For the text-containing cell, return its midpoint in [X, Y] coordinate format. 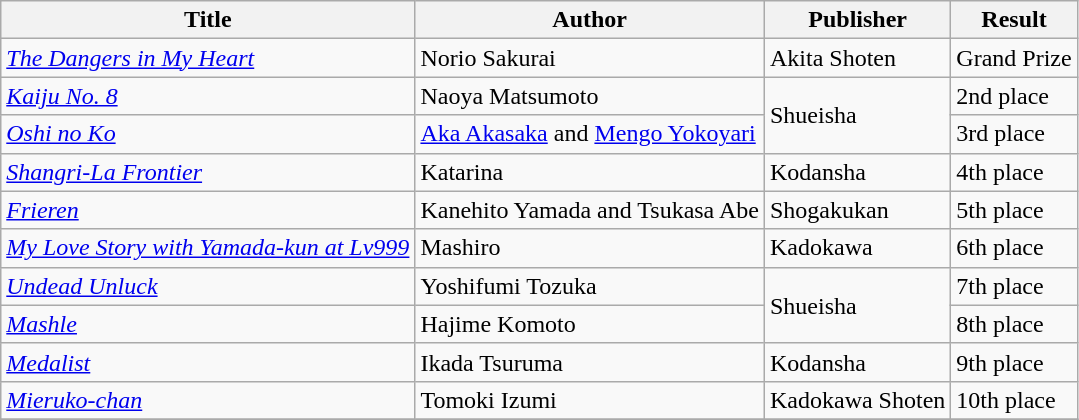
Grand Prize [1014, 58]
Kadokawa Shoten [857, 400]
Mieruko-chan [208, 400]
Norio Sakurai [590, 58]
Medalist [208, 362]
Shangri-La Frontier [208, 172]
3rd place [1014, 134]
Shogakukan [857, 210]
9th place [1014, 362]
My Love Story with Yamada-kun at Lv999 [208, 248]
10th place [1014, 400]
Akita Shoten [857, 58]
Ikada Tsuruma [590, 362]
Katarina [590, 172]
Author [590, 20]
Yoshifumi Tozuka [590, 286]
Mashle [208, 324]
Title [208, 20]
6th place [1014, 248]
Tomoki Izumi [590, 400]
The Dangers in My Heart [208, 58]
Aka Akasaka and Mengo Yokoyari [590, 134]
Mashiro [590, 248]
Naoya Matsumoto [590, 96]
Kaiju No. 8 [208, 96]
2nd place [1014, 96]
Undead Unluck [208, 286]
Hajime Komoto [590, 324]
Publisher [857, 20]
7th place [1014, 286]
Oshi no Ko [208, 134]
8th place [1014, 324]
Result [1014, 20]
4th place [1014, 172]
Kanehito Yamada and Tsukasa Abe [590, 210]
Frieren [208, 210]
Kadokawa [857, 248]
5th place [1014, 210]
